Scan for the cell matching the given text and deliver its [X, Y] coordinate at center. 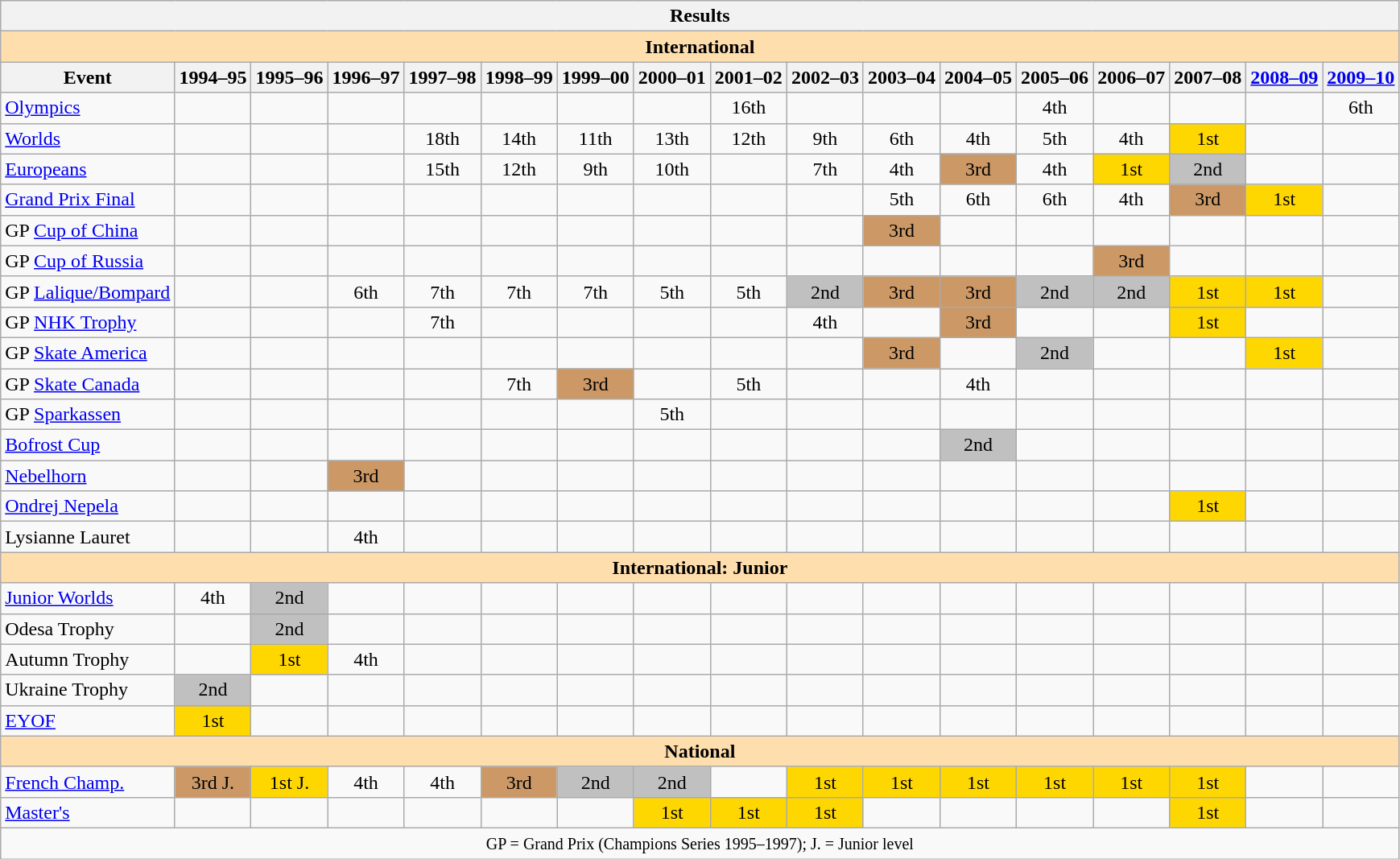
1997–98 [443, 77]
2008–09 [1285, 77]
2009–10 [1361, 77]
3rd J. [213, 782]
Autumn Trophy [88, 659]
2006–07 [1132, 77]
18th [443, 138]
GP Lalique/Bompard [88, 291]
16th [749, 108]
2000–01 [671, 77]
Master's [88, 812]
GP Skate Canada [88, 384]
GP = Grand Prix (Champions Series 1995–1997); J. = Junior level [700, 843]
1994–95 [213, 77]
Ondrej Nepela [88, 506]
1999–00 [596, 77]
Worlds [88, 138]
1998–99 [518, 77]
Event [88, 77]
GP Cup of Russia [88, 261]
10th [671, 169]
French Champ. [88, 782]
2003–04 [902, 77]
15th [443, 169]
Europeans [88, 169]
Bofrost Cup [88, 445]
2007–08 [1208, 77]
2005–06 [1055, 77]
Odesa Trophy [88, 629]
Lysianne Lauret [88, 537]
National [700, 751]
Junior Worlds [88, 598]
EYOF [88, 721]
GP NHK Trophy [88, 322]
International: Junior [700, 568]
2004–05 [979, 77]
GP Skate America [88, 353]
Results [700, 16]
1995–96 [290, 77]
Grand Prix Final [88, 200]
Olympics [88, 108]
International [700, 47]
11th [596, 138]
1996–97 [365, 77]
2002–03 [824, 77]
2001–02 [749, 77]
Ukraine Trophy [88, 690]
1st J. [290, 782]
14th [518, 138]
GP Sparkassen [88, 415]
13th [671, 138]
Nebelhorn [88, 476]
GP Cup of China [88, 230]
